Provide the (x, y) coordinate of the cell's center where the given text is located.  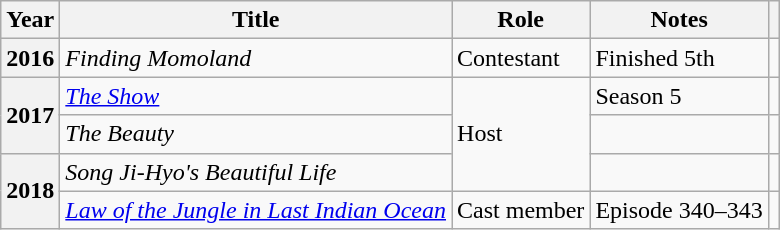
The Show (256, 96)
Role (521, 20)
Cast member (521, 210)
Year (30, 20)
2017 (30, 115)
The Beauty (256, 134)
Contestant (521, 58)
Host (521, 134)
Law of the Jungle in Last Indian Ocean (256, 210)
Finding Momoland (256, 58)
2016 (30, 58)
Title (256, 20)
Notes (679, 20)
2018 (30, 191)
Episode 340–343 (679, 210)
Finished 5th (679, 58)
Song Ji-Hyo's Beautiful Life (256, 172)
Season 5 (679, 96)
